Return (x, y) of the center of cell containing provided text 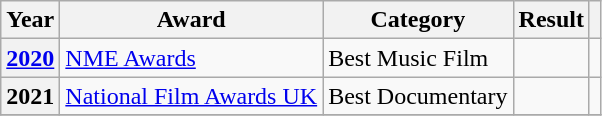
Best Documentary (418, 96)
Category (418, 20)
NME Awards (192, 58)
2021 (30, 96)
Result (551, 20)
2020 (30, 58)
Award (192, 20)
National Film Awards UK (192, 96)
Best Music Film (418, 58)
Year (30, 20)
